Return the (x, y) coordinate for the center point of the cell that contains the specified text.  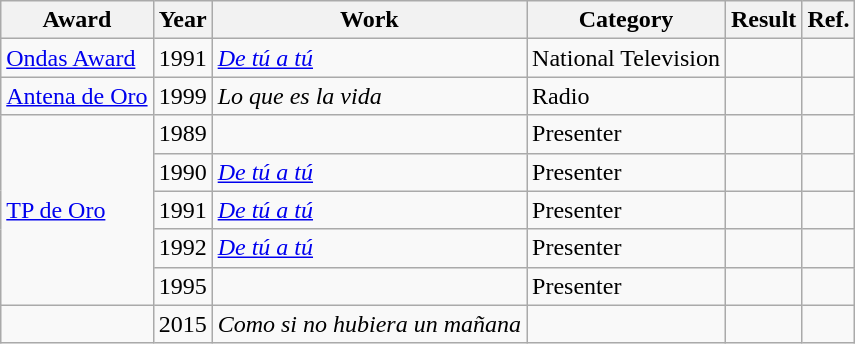
Category (626, 20)
Radio (626, 96)
1999 (182, 96)
1992 (182, 248)
Lo que es la vida (369, 96)
Work (369, 20)
Year (182, 20)
TP de Oro (77, 210)
National Television (626, 58)
1990 (182, 172)
Ref. (828, 20)
Como si no hubiera un mañana (369, 324)
1995 (182, 286)
2015 (182, 324)
1989 (182, 134)
Antena de Oro (77, 96)
Award (77, 20)
Ondas Award (77, 58)
Result (763, 20)
